Identify which cell holds the provided text, then report its (X, Y) central coordinate. 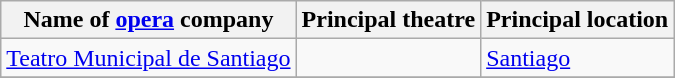
Name of opera company (148, 20)
Principal location (578, 20)
Teatro Municipal de Santiago (148, 58)
Principal theatre (388, 20)
Santiago (578, 58)
